Capture the cell that displays the provided text and extract its (X, Y) central coordinate. 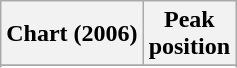
Chart (2006) (72, 34)
Peakposition (189, 34)
